Pinpoint the cell where the given text exists, returning its [X, Y] midpoint coordinate. 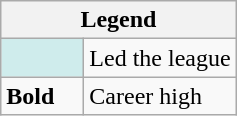
Bold [42, 96]
Led the league [160, 58]
Legend [118, 20]
Career high [160, 96]
